Scan for the cell matching the given text and deliver its [x, y] coordinate at center. 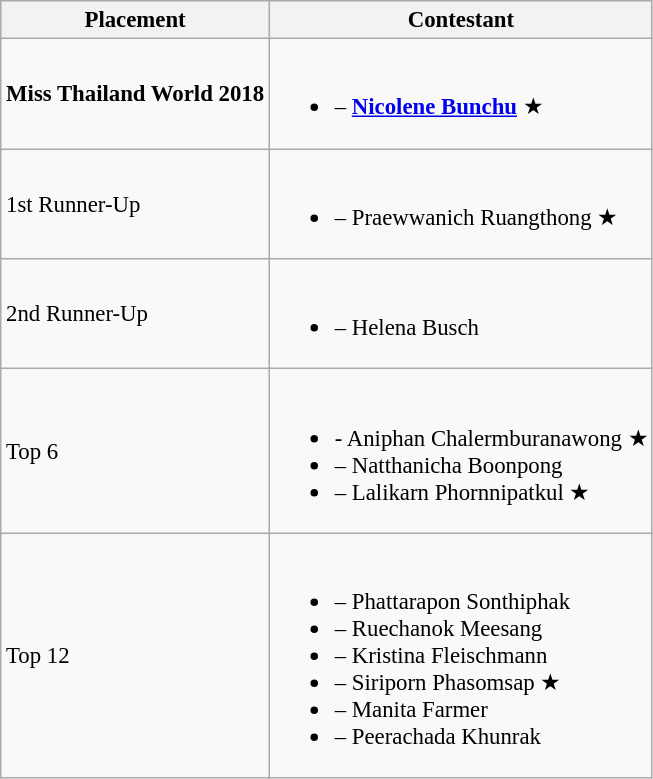
– Helena Busch [460, 314]
– Phattarapon Sonthiphak – Ruechanok Meesang – Kristina Fleischmann – Siriporn Phasomsap ★ – Manita Farmer – Peerachada Khunrak [460, 656]
– Nicolene Bunchu ★ [460, 94]
Top 12 [136, 656]
Miss Thailand World 2018 [136, 94]
- Aniphan Chalermburanawong ★ – Natthanicha Boonpong – Lalikarn Phornnipatkul ★ [460, 451]
2nd Runner-Up [136, 314]
Placement [136, 20]
Contestant [460, 20]
Top 6 [136, 451]
– Praewwanich Ruangthong ★ [460, 204]
1st Runner-Up [136, 204]
